Identify which cell holds the provided text, then report its (X, Y) central coordinate. 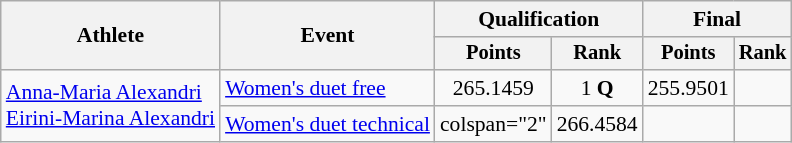
1 Q (598, 88)
266.4584 (598, 124)
Qualification (539, 19)
colspan="2" (494, 124)
Final (718, 19)
265.1459 (494, 88)
255.9501 (688, 88)
Anna-Maria AlexandriEirini-Marina Alexandri (110, 106)
Women's duet free (328, 88)
Event (328, 36)
Women's duet technical (328, 124)
Athlete (110, 36)
